Identify which cell holds the provided text, then report its [x, y] central coordinate. 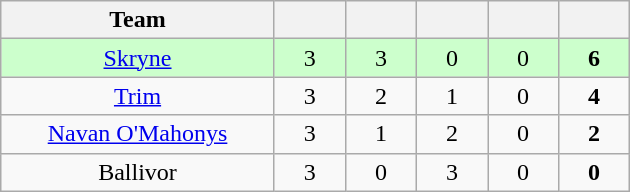
Team [138, 20]
Navan O'Mahonys [138, 134]
Skryne [138, 58]
6 [594, 58]
Trim [138, 96]
4 [594, 96]
Ballivor [138, 172]
